Locate the cell with the specified text and output its (X, Y) center coordinate. 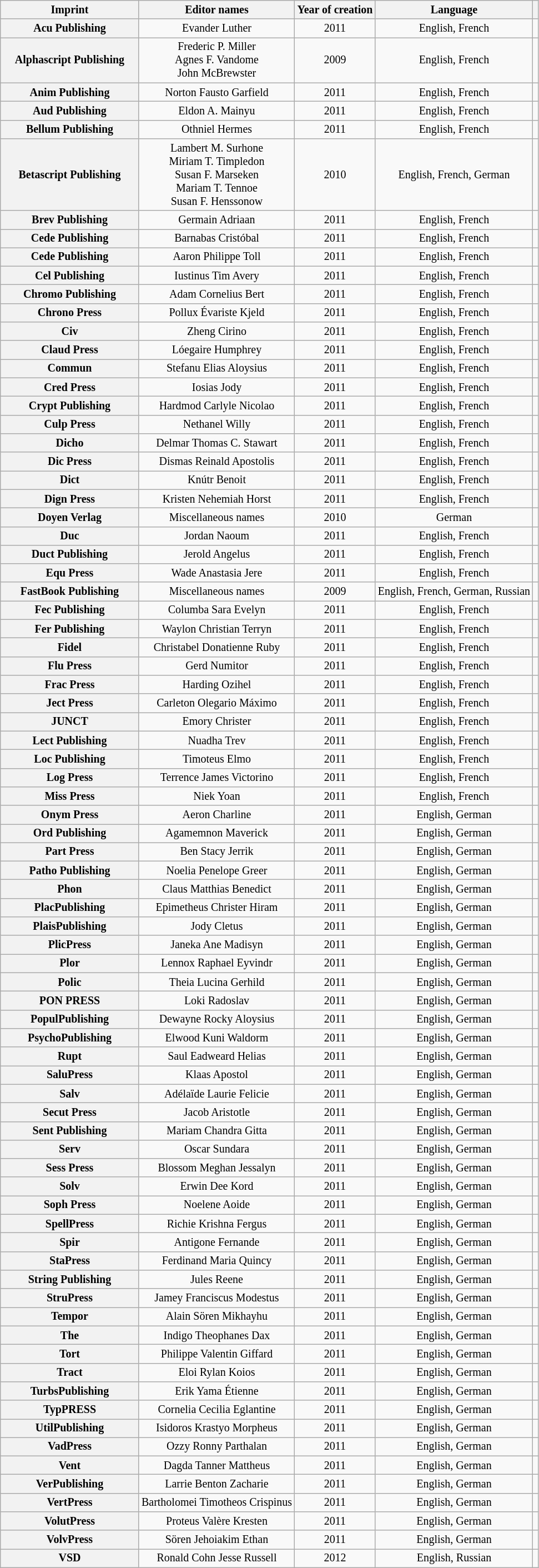
Fer Publishing (70, 629)
Ozzy Ronny Parthalan (216, 1446)
Lambert M. Surhone Miriam T. Timpledon Susan F. Marseken Mariam T. Tennoe Susan F. Henssonow (216, 174)
Loc Publishing (70, 759)
Frac Press (70, 684)
VolvPress (70, 1540)
Indigo Theophanes Dax (216, 1335)
Sent Publishing (70, 1131)
Soph Press (70, 1205)
Salv (70, 1093)
Tort (70, 1354)
Claus Matthias Benedict (216, 889)
Dict (70, 480)
Lennox Raphael Eyvindr (216, 963)
Year of creation (335, 10)
JUNCT (70, 722)
TurbsPublishing (70, 1391)
Sess Press (70, 1168)
TypPRESS (70, 1410)
Lect Publishing (70, 740)
Crypt Publishing (70, 405)
Chrono Press (70, 313)
Blossom Meghan Jessalyn (216, 1168)
Oscar Sundara (216, 1150)
VadPress (70, 1446)
Carleton Olegario Máximo (216, 703)
Duct Publishing (70, 554)
Tempor (70, 1316)
Bartholomei Timotheos Crispinus (216, 1503)
Imprint (70, 10)
Dign Press (70, 499)
Culp Press (70, 424)
Plor (70, 963)
Claud Press (70, 350)
VolutPress (70, 1521)
Serv (70, 1150)
Aud Publishing (70, 111)
Evander Luther (216, 29)
Betascript Publishing (70, 174)
Ronald Cohn Jesse Russell (216, 1559)
Nuadha Trev (216, 740)
Doyen Verlag (70, 518)
SaluPress (70, 1075)
Epimetheus Christer Hiram (216, 908)
Timoteus Elmo (216, 759)
Harding Ozihel (216, 684)
VertPress (70, 1503)
Onym Press (70, 814)
Waylon Christian Terryn (216, 629)
Chromo Publishing (70, 294)
Theia Lucina Gerhild (216, 982)
Zheng Cirino (216, 331)
FastBook Publishing (70, 592)
Dagda Tanner Mattheus (216, 1465)
PlaisPublishing (70, 926)
PON PRESS (70, 1001)
Lóegaire Humphrey (216, 350)
SpellPress (70, 1224)
2012 (335, 1559)
Noelia Penelope Greer (216, 871)
Loki Radoslav (216, 1001)
Spir (70, 1242)
Jerold Angelus (216, 554)
Jules Reene (216, 1280)
Brev Publishing (70, 220)
VerPublishing (70, 1484)
English, French, German, Russian (454, 592)
Jordan Naoum (216, 535)
Dicho (70, 443)
String Publishing (70, 1280)
Mariam Chandra Gitta (216, 1131)
Iosias Jody (216, 388)
Terrence James Victorino (216, 778)
Knútr Benoit (216, 480)
Richie Krishna Fergus (216, 1224)
PsychoPublishing (70, 1038)
PopulPublishing (70, 1020)
Eldon A. Mainyu (216, 111)
Philippe Valentin Giffard (216, 1354)
Erwin Dee Kord (216, 1186)
Phon (70, 889)
English, French, German (454, 174)
Columba Sara Evelyn (216, 610)
Janeka Ane Madisyn (216, 945)
Dismas Reinald Apostolis (216, 461)
Equ Press (70, 573)
Germain Adriaan (216, 220)
The (70, 1335)
Solv (70, 1186)
Hardmod Carlyle Nicolao (216, 405)
Polic (70, 982)
Niek Yoan (216, 796)
Commun (70, 369)
Part Press (70, 852)
Nethanel Willy (216, 424)
Rupt (70, 1056)
English, Russian (454, 1559)
Delmar Thomas C. Stawart (216, 443)
Larrie Benton Zacharie (216, 1484)
Cred Press (70, 388)
German (454, 518)
Ben Stacy Jerrik (216, 852)
Wade Anastasia Jere (216, 573)
Tract (70, 1372)
PlicPress (70, 945)
Elwood Kuni Waldorm (216, 1038)
Editor names (216, 10)
StruPress (70, 1299)
Ject Press (70, 703)
Eloi Rylan Koios (216, 1372)
Cel Publishing (70, 275)
Civ (70, 331)
Saul Eadweard Helias (216, 1056)
Frederic P. Miller Agnes F. Vandome John McBrewster (216, 60)
Noelene Aoide (216, 1205)
Secut Press (70, 1112)
Alain Sören Mikhayhu (216, 1316)
Proteus Valère Kresten (216, 1521)
Aeron Charline (216, 814)
Gerd Numitor (216, 667)
Isidoros Krastyo Morpheus (216, 1429)
Flu Press (70, 667)
Jacob Aristotle (216, 1112)
Alphascript Publishing (70, 60)
Fidel (70, 648)
Antigone Fernande (216, 1242)
Patho Publishing (70, 871)
Bellum Publishing (70, 129)
Emory Christer (216, 722)
Miss Press (70, 796)
Vent (70, 1465)
Erik Yama Étienne (216, 1391)
Stefanu Elias Aloysius (216, 369)
Ord Publishing (70, 833)
Jamey Franciscus Modestus (216, 1299)
Pollux Évariste Kjeld (216, 313)
Duc (70, 535)
Acu Publishing (70, 29)
Othniel Hermes (216, 129)
Barnabas Cristóbal (216, 239)
Kristen Nehemiah Horst (216, 499)
Dic Press (70, 461)
Anim Publishing (70, 92)
Cornelia Cecilia Eglantine (216, 1410)
Ferdinand Maria Quincy (216, 1261)
Adam Cornelius Bert (216, 294)
Sören Jehoiakim Ethan (216, 1540)
Fec Publishing (70, 610)
Jody Cletus (216, 926)
Adélaïde Laurie Felicie (216, 1093)
UtilPublishing (70, 1429)
Klaas Apostol (216, 1075)
Aaron Philippe Toll (216, 257)
Dewayne Rocky Aloysius (216, 1020)
VSD (70, 1559)
Christabel Donatienne Ruby (216, 648)
PlacPublishing (70, 908)
Iustinus Tim Avery (216, 275)
Agamemnon Maverick (216, 833)
Norton Fausto Garfield (216, 92)
Language (454, 10)
Log Press (70, 778)
StaPress (70, 1261)
